Capture the cell that displays the provided text and extract its (X, Y) central coordinate. 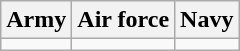
Army (36, 20)
Air force (124, 20)
Navy (207, 20)
